Output the [x, y] coordinate of the center of the cell containing the given text.  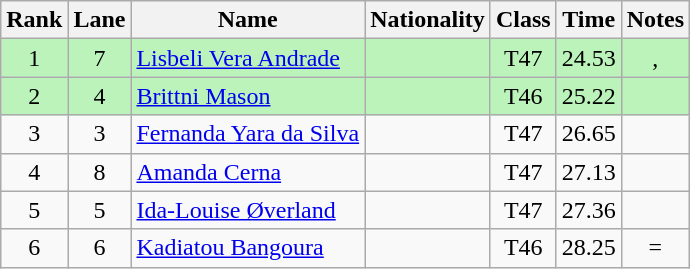
1 [34, 58]
Amanda Cerna [248, 172]
Lisbeli Vera Andrade [248, 58]
Ida-Louise Øverland [248, 210]
Name [248, 20]
24.53 [588, 58]
, [655, 58]
= [655, 248]
25.22 [588, 96]
Class [523, 20]
Nationality [428, 20]
8 [100, 172]
Notes [655, 20]
Kadiatou Bangoura [248, 248]
27.36 [588, 210]
26.65 [588, 134]
Fernanda Yara da Silva [248, 134]
27.13 [588, 172]
28.25 [588, 248]
7 [100, 58]
Brittni Mason [248, 96]
Lane [100, 20]
Time [588, 20]
2 [34, 96]
Rank [34, 20]
